Identify which cell holds the provided text, then report its [x, y] central coordinate. 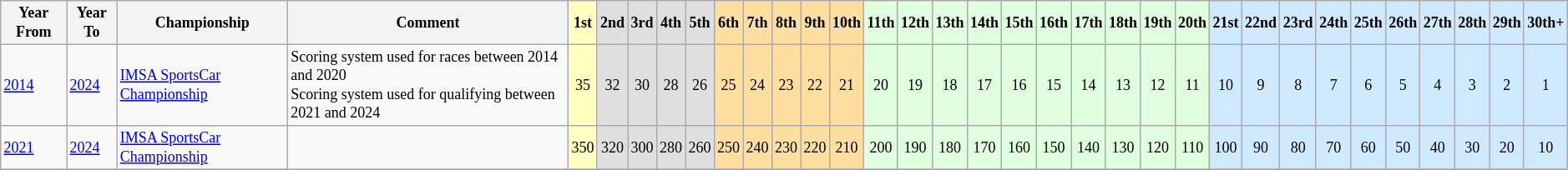
7th [757, 22]
32 [613, 85]
140 [1089, 147]
25 [728, 85]
230 [786, 147]
16 [1019, 85]
11 [1192, 85]
280 [670, 147]
180 [950, 147]
5 [1403, 85]
100 [1226, 147]
1 [1545, 85]
8th [786, 22]
29th [1507, 22]
20th [1192, 22]
18th [1123, 22]
5th [700, 22]
3rd [642, 22]
6 [1368, 85]
15 [1054, 85]
10th [847, 22]
220 [815, 147]
28 [670, 85]
160 [1019, 147]
21 [847, 85]
210 [847, 147]
19th [1158, 22]
4th [670, 22]
28th [1472, 22]
15th [1019, 22]
26th [1403, 22]
60 [1368, 147]
26 [700, 85]
150 [1054, 147]
90 [1261, 147]
6th [728, 22]
130 [1123, 147]
17th [1089, 22]
200 [882, 147]
170 [984, 147]
40 [1438, 147]
12th [915, 22]
Scoring system used for races between 2014 and 2020Scoring system used for qualifying between 2021 and 2024 [427, 85]
30th+ [1545, 22]
350 [583, 147]
Comment [427, 22]
1st [583, 22]
250 [728, 147]
13th [950, 22]
22nd [1261, 22]
27th [1438, 22]
18 [950, 85]
240 [757, 147]
19 [915, 85]
17 [984, 85]
2 [1507, 85]
8 [1298, 85]
12 [1158, 85]
2nd [613, 22]
24th [1333, 22]
35 [583, 85]
120 [1158, 147]
16th [1054, 22]
13 [1123, 85]
11th [882, 22]
9 [1261, 85]
Championship [202, 22]
260 [700, 147]
25th [1368, 22]
22 [815, 85]
Year To [92, 22]
2014 [33, 85]
2021 [33, 147]
14 [1089, 85]
24 [757, 85]
80 [1298, 147]
300 [642, 147]
14th [984, 22]
320 [613, 147]
9th [815, 22]
50 [1403, 147]
3 [1472, 85]
21st [1226, 22]
190 [915, 147]
23 [786, 85]
Year From [33, 22]
23rd [1298, 22]
110 [1192, 147]
7 [1333, 85]
4 [1438, 85]
70 [1333, 147]
